Detect which cell encompasses the target text, then output its [X, Y] center coordinate. 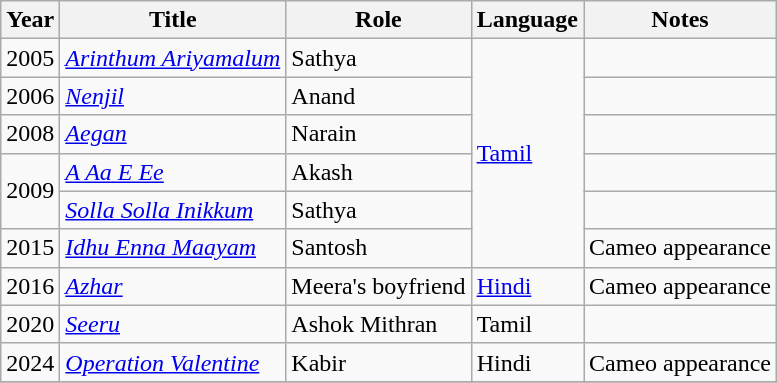
Arinthum Ariyamalum [173, 58]
Narain [378, 134]
Santosh [378, 248]
2020 [30, 324]
2024 [30, 362]
2008 [30, 134]
Kabir [378, 362]
Solla Solla Inikkum [173, 210]
2006 [30, 96]
Azhar [173, 286]
Year [30, 20]
Anand [378, 96]
2016 [30, 286]
Language [527, 20]
Akash [378, 172]
Seeru [173, 324]
Aegan [173, 134]
Operation Valentine [173, 362]
Meera's boyfriend [378, 286]
Idhu Enna Maayam [173, 248]
A Aa E Ee [173, 172]
2009 [30, 191]
2015 [30, 248]
Notes [680, 20]
Nenjil [173, 96]
2005 [30, 58]
Role [378, 20]
Ashok Mithran [378, 324]
Title [173, 20]
